Identify which cell holds the provided text, then report its [x, y] central coordinate. 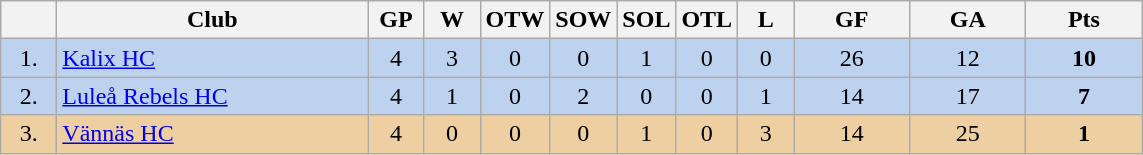
Kalix HC [212, 58]
25 [968, 134]
Vännäs HC [212, 134]
SOW [584, 20]
26 [852, 58]
17 [968, 96]
W [452, 20]
GA [968, 20]
L [766, 20]
Club [212, 20]
2 [584, 96]
Luleå Rebels HC [212, 96]
GF [852, 20]
Pts [1084, 20]
SOL [646, 20]
12 [968, 58]
OTL [707, 20]
3. [29, 134]
2. [29, 96]
7 [1084, 96]
1. [29, 58]
OTW [515, 20]
10 [1084, 58]
GP [396, 20]
